Return [X, Y] of the center of cell containing provided text 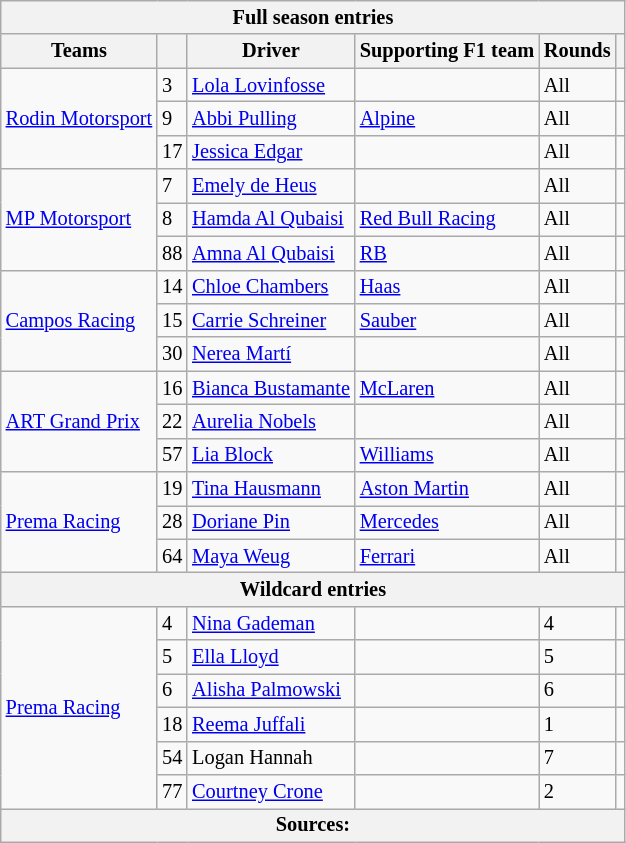
Aurelia Nobels [271, 421]
Reema Juffali [271, 724]
Lia Block [271, 455]
MP Motorsport [79, 220]
77 [172, 791]
Red Bull Racing [447, 219]
Alpine [447, 118]
Alisha Palmowski [271, 690]
Supporting F1 team [447, 51]
22 [172, 421]
Sauber [447, 320]
Haas [447, 287]
Driver [271, 51]
9 [172, 118]
Amna Al Qubaisi [271, 253]
18 [172, 724]
Carrie Schreiner [271, 320]
Tina Hausmann [271, 489]
19 [172, 489]
ART Grand Prix [79, 422]
1 [578, 724]
Logan Hannah [271, 758]
Maya Weug [271, 556]
Aston Martin [447, 489]
RB [447, 253]
Ferrari [447, 556]
Full season entries [313, 17]
Emely de Heus [271, 186]
Jessica Edgar [271, 152]
Rodin Motorsport [79, 118]
Campos Racing [79, 320]
Teams [79, 51]
57 [172, 455]
Sources: [313, 825]
14 [172, 287]
Bianca Bustamante [271, 388]
17 [172, 152]
54 [172, 758]
Mercedes [447, 522]
2 [578, 791]
3 [172, 85]
McLaren [447, 388]
8 [172, 219]
28 [172, 522]
Courtney Crone [271, 791]
16 [172, 388]
Wildcard entries [313, 589]
Ella Lloyd [271, 657]
Lola Lovinfosse [271, 85]
Nina Gademan [271, 623]
30 [172, 354]
Williams [447, 455]
15 [172, 320]
88 [172, 253]
64 [172, 556]
Hamda Al Qubaisi [271, 219]
Nerea Martí [271, 354]
Rounds [578, 51]
Doriane Pin [271, 522]
Chloe Chambers [271, 287]
Abbi Pulling [271, 118]
